Scan for the cell matching the given text and deliver its [x, y] coordinate at center. 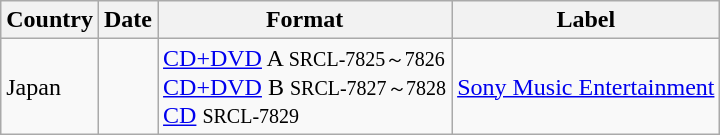
Japan [50, 86]
Country [50, 20]
Label [586, 20]
Sony Music Entertainment [586, 86]
Format [305, 20]
CD+DVD A SRCL-7825～7826 CD+DVD B SRCL-7827～7828CD SRCL-7829 [305, 86]
Date [128, 20]
